Output the (x, y) coordinate of the center of the cell containing the given text.  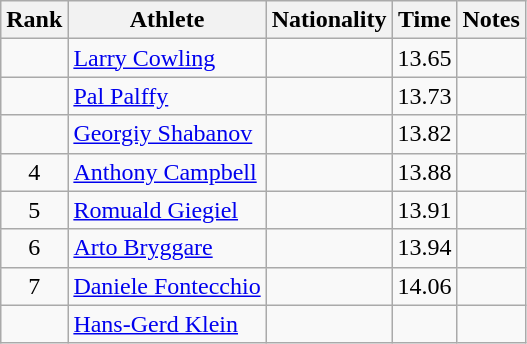
Athlete (167, 20)
Rank (34, 20)
13.91 (424, 210)
Romuald Giegiel (167, 210)
Notes (491, 20)
Hans-Gerd Klein (167, 324)
13.94 (424, 248)
Arto Bryggare (167, 248)
14.06 (424, 286)
13.65 (424, 58)
Georgiy Shabanov (167, 134)
Daniele Fontecchio (167, 286)
Larry Cowling (167, 58)
4 (34, 172)
13.82 (424, 134)
13.88 (424, 172)
5 (34, 210)
13.73 (424, 96)
Anthony Campbell (167, 172)
6 (34, 248)
7 (34, 286)
Nationality (329, 20)
Pal Palffy (167, 96)
Time (424, 20)
